From the cell containing the given text, extract its center point as (X, Y) coordinate. 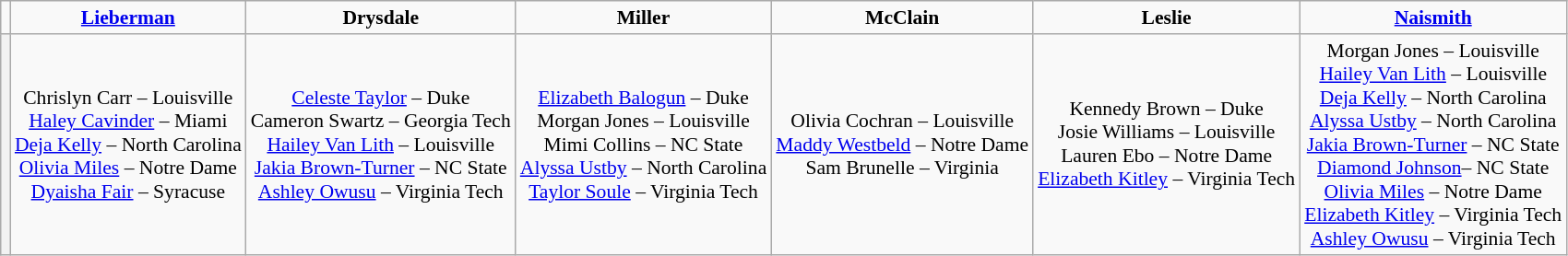
Olivia Cochran – LouisvilleMaddy Westbeld – Notre DameSam Brunelle – Virginia (902, 145)
McClain (902, 17)
Elizabeth Balogun – DukeMorgan Jones – LouisvilleMimi Collins – NC StateAlyssa Ustby – North CarolinaTaylor Soule – Virginia Tech (644, 145)
Kennedy Brown – DukeJosie Williams – LouisvilleLauren Ebo – Notre DameElizabeth Kitley – Virginia Tech (1166, 145)
Drysdale (381, 17)
Chrislyn Carr – LouisvilleHaley Cavinder – MiamiDeja Kelly – North CarolinaOlivia Miles – Notre DameDyaisha Fair – Syracuse (128, 145)
Celeste Taylor – DukeCameron Swartz – Georgia TechHailey Van Lith – LouisvilleJakia Brown-Turner – NC StateAshley Owusu – Virginia Tech (381, 145)
Miller (644, 17)
Lieberman (128, 17)
Leslie (1166, 17)
Naismith (1433, 17)
